Search for the cell housing the specified text and yield its (x, y) center coordinate. 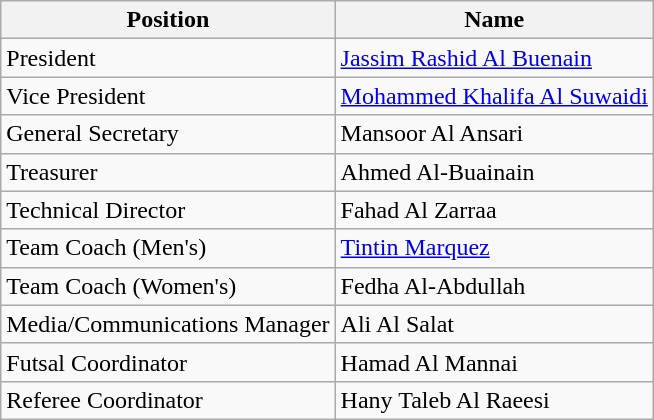
Team Coach (Men's) (168, 248)
Hany Taleb Al Raeesi (494, 400)
Ali Al Salat (494, 324)
Team Coach (Women's) (168, 286)
Jassim Rashid Al Buenain (494, 58)
Treasurer (168, 172)
President (168, 58)
Name (494, 20)
Fahad Al Zarraa (494, 210)
Tintin Marquez (494, 248)
Referee Coordinator (168, 400)
Futsal Coordinator (168, 362)
Mohammed Khalifa Al Suwaidi (494, 96)
Mansoor Al Ansari (494, 134)
Hamad Al Mannai (494, 362)
General Secretary (168, 134)
Ahmed Al-Buainain (494, 172)
Technical Director (168, 210)
Vice President (168, 96)
Fedha Al-Abdullah (494, 286)
Position (168, 20)
Media/Communications Manager (168, 324)
